Return [x, y] of the center of cell containing provided text 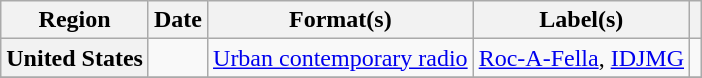
Date [178, 20]
United States [75, 58]
Region [75, 20]
Label(s) [581, 20]
Urban contemporary radio [341, 58]
Roc-A-Fella, IDJMG [581, 58]
Format(s) [341, 20]
